From the cell containing the given text, extract its center point as [x, y] coordinate. 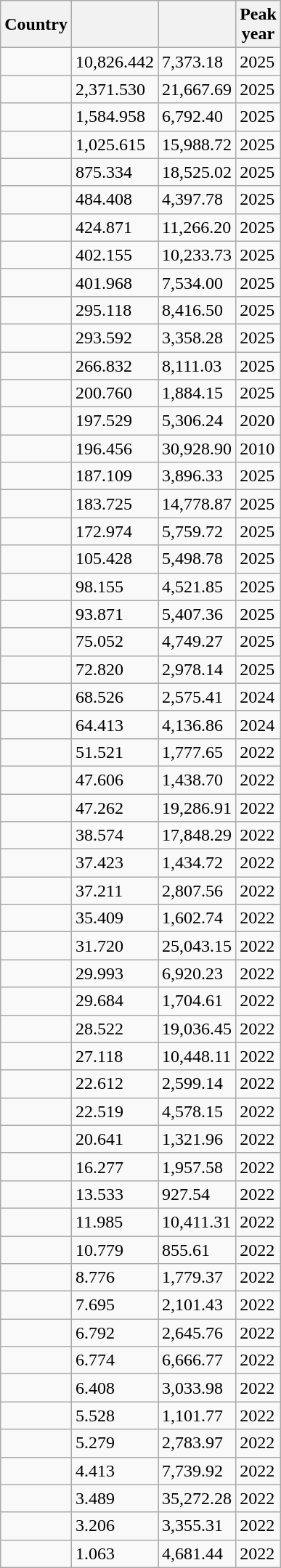
5,498.78 [197, 559]
4,749.27 [197, 642]
10.779 [115, 1249]
29.993 [115, 973]
1.063 [115, 1553]
3.206 [115, 1526]
Peakyear [258, 25]
5.528 [115, 1416]
19,286.91 [197, 808]
22.612 [115, 1084]
11.985 [115, 1222]
293.592 [115, 338]
29.684 [115, 1001]
6.408 [115, 1388]
424.871 [115, 227]
10,411.31 [197, 1222]
27.118 [115, 1056]
6,792.40 [197, 117]
2,807.56 [197, 891]
98.155 [115, 587]
35.409 [115, 918]
6.792 [115, 1333]
37.423 [115, 863]
7,373.18 [197, 62]
6.774 [115, 1360]
19,036.45 [197, 1029]
35,272.28 [197, 1498]
927.54 [197, 1194]
31.720 [115, 946]
875.334 [115, 172]
6,666.77 [197, 1360]
855.61 [197, 1249]
1,434.72 [197, 863]
2,371.530 [115, 89]
1,101.77 [197, 1416]
93.871 [115, 614]
1,602.74 [197, 918]
25,043.15 [197, 946]
3,896.33 [197, 476]
5,759.72 [197, 531]
15,988.72 [197, 144]
8,111.03 [197, 365]
4,521.85 [197, 587]
197.529 [115, 421]
196.456 [115, 449]
1,584.958 [115, 117]
295.118 [115, 310]
30,928.90 [197, 449]
4,578.15 [197, 1111]
11,266.20 [197, 227]
484.408 [115, 200]
20.641 [115, 1139]
1,321.96 [197, 1139]
3,033.98 [197, 1388]
105.428 [115, 559]
3,358.28 [197, 338]
200.760 [115, 393]
5,306.24 [197, 421]
5.279 [115, 1443]
21,667.69 [197, 89]
2,599.14 [197, 1084]
2,645.76 [197, 1333]
266.832 [115, 365]
10,448.11 [197, 1056]
1,025.615 [115, 144]
2020 [258, 421]
172.974 [115, 531]
51.521 [115, 752]
2,783.97 [197, 1443]
4,136.86 [197, 724]
18,525.02 [197, 172]
1,438.70 [197, 780]
64.413 [115, 724]
2010 [258, 449]
4,397.78 [197, 200]
8,416.50 [197, 310]
2,575.41 [197, 697]
14,778.87 [197, 504]
2,978.14 [197, 669]
3,355.31 [197, 1526]
10,826.442 [115, 62]
37.211 [115, 891]
7,534.00 [197, 282]
4,681.44 [197, 1553]
22.519 [115, 1111]
7.695 [115, 1305]
8.776 [115, 1278]
10,233.73 [197, 255]
75.052 [115, 642]
1,884.15 [197, 393]
401.968 [115, 282]
183.725 [115, 504]
2,101.43 [197, 1305]
7,739.92 [197, 1471]
4.413 [115, 1471]
68.526 [115, 697]
1,957.58 [197, 1167]
38.574 [115, 836]
1,779.37 [197, 1278]
16.277 [115, 1167]
1,704.61 [197, 1001]
28.522 [115, 1029]
1,777.65 [197, 752]
187.109 [115, 476]
13.533 [115, 1194]
6,920.23 [197, 973]
5,407.36 [197, 614]
402.155 [115, 255]
Country [36, 25]
17,848.29 [197, 836]
47.606 [115, 780]
3.489 [115, 1498]
47.262 [115, 808]
72.820 [115, 669]
